Provide the [x, y] coordinate of the cell's center where the given text is located.  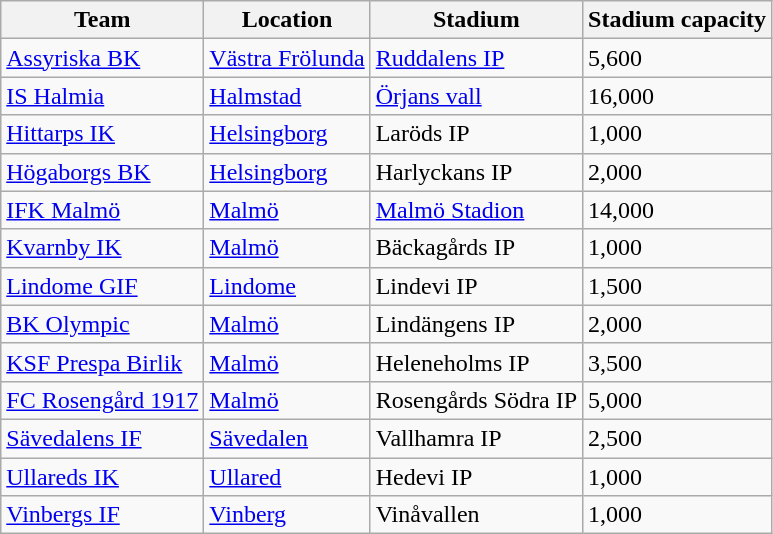
16,000 [678, 96]
Ullareds IK [102, 477]
Vinåvallen [476, 515]
Sävedalens IF [102, 438]
Laröds IP [476, 134]
Hittarps IK [102, 134]
14,000 [678, 210]
Västra Frölunda [287, 58]
IS Halmia [102, 96]
Bäckagårds IP [476, 248]
Rosengårds Södra IP [476, 400]
Lindome [287, 286]
Location [287, 20]
Ullared [287, 477]
Vallhamra IP [476, 438]
Örjans vall [476, 96]
Lindevi IP [476, 286]
Team [102, 20]
Kvarnby IK [102, 248]
2,500 [678, 438]
Harlyckans IP [476, 172]
Vinbergs IF [102, 515]
5,000 [678, 400]
Lindängens IP [476, 324]
5,600 [678, 58]
Heleneholms IP [476, 362]
KSF Prespa Birlik [102, 362]
Högaborgs BK [102, 172]
Hedevi IP [476, 477]
1,500 [678, 286]
Halmstad [287, 96]
IFK Malmö [102, 210]
Assyriska BK [102, 58]
FC Rosengård 1917 [102, 400]
Stadium capacity [678, 20]
Stadium [476, 20]
Ruddalens IP [476, 58]
Lindome GIF [102, 286]
Malmö Stadion [476, 210]
3,500 [678, 362]
Vinberg [287, 515]
Sävedalen [287, 438]
BK Olympic [102, 324]
